Return [x, y] of the center of cell containing provided text 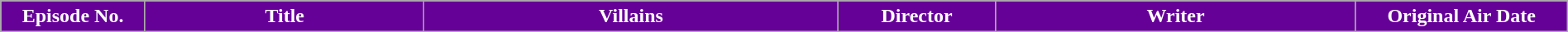
Title [284, 16]
Writer [1176, 16]
Villains [631, 16]
Director [916, 16]
Episode No. [73, 16]
Original Air Date [1461, 16]
